Return [X, Y] of the center of cell containing provided text 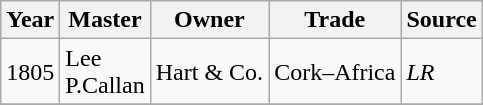
Year [30, 20]
LeeP.Callan [105, 72]
Hart & Co. [209, 72]
1805 [30, 72]
LR [442, 72]
Owner [209, 20]
Trade [335, 20]
Master [105, 20]
Cork–Africa [335, 72]
Source [442, 20]
